Find where the given text appears and provide that cell's center as (X, Y) coordinate. 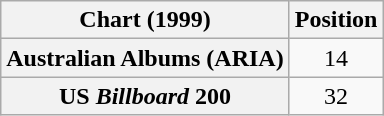
US Billboard 200 (145, 96)
Australian Albums (ARIA) (145, 58)
Chart (1999) (145, 20)
14 (336, 58)
Position (336, 20)
32 (336, 96)
